Locate the cell with the specified text and output its [X, Y] center coordinate. 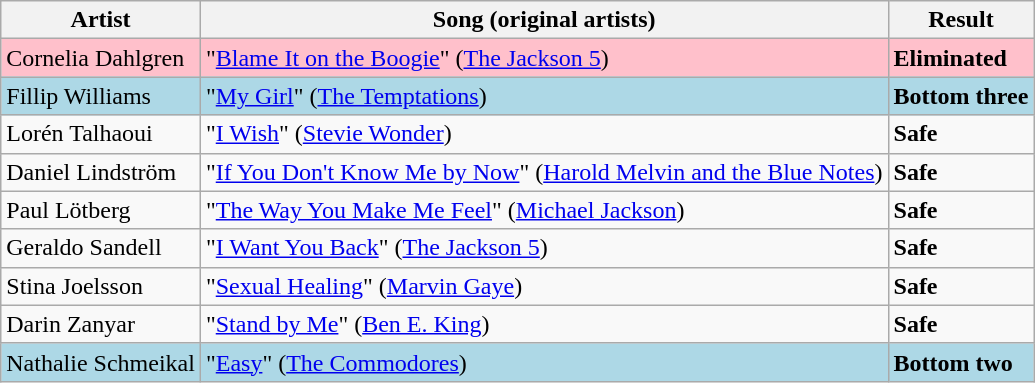
"My Girl" (The Temptations) [544, 96]
Eliminated [961, 58]
"Stand by Me" (Ben E. King) [544, 324]
"The Way You Make Me Feel" (Michael Jackson) [544, 210]
Geraldo Sandell [101, 248]
"Blame It on the Boogie" (The Jackson 5) [544, 58]
Darin Zanyar [101, 324]
Stina Joelsson [101, 286]
"I Want You Back" (The Jackson 5) [544, 248]
Daniel Lindström [101, 172]
Lorén Talhaoui [101, 134]
Bottom three [961, 96]
Bottom two [961, 362]
Artist [101, 20]
Result [961, 20]
"Easy" (The Commodores) [544, 362]
"If You Don't Know Me by Now" (Harold Melvin and the Blue Notes) [544, 172]
Song (original artists) [544, 20]
Fillip Williams [101, 96]
Paul Lötberg [101, 210]
"I Wish" (Stevie Wonder) [544, 134]
Nathalie Schmeikal [101, 362]
"Sexual Healing" (Marvin Gaye) [544, 286]
Cornelia Dahlgren [101, 58]
